Return [X, Y] of the center of cell containing provided text 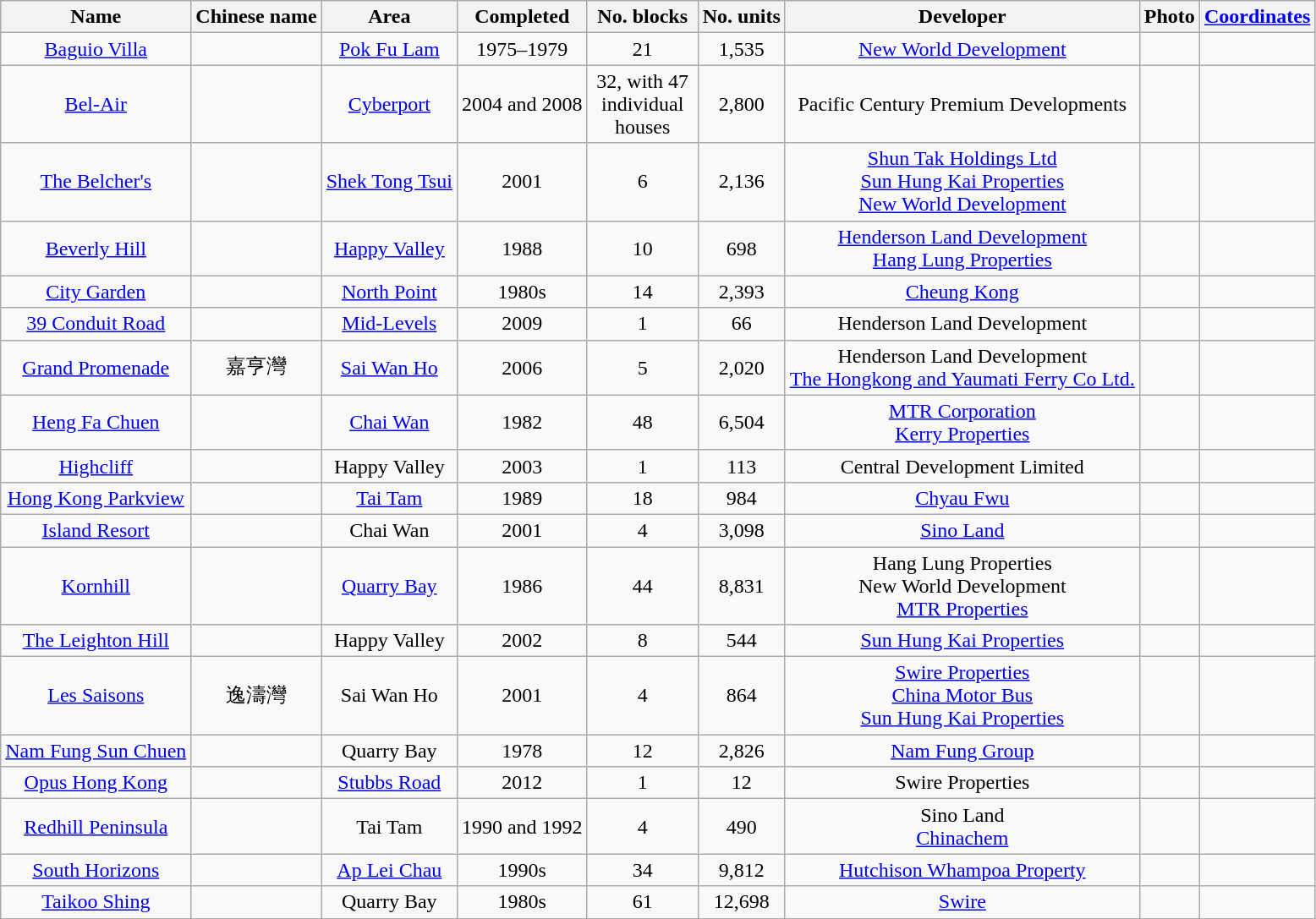
Henderson Land Development [962, 324]
Heng Fa Chuen [96, 423]
2,800 [741, 104]
Shek Tong Tsui [389, 182]
逸濤灣 [256, 696]
2002 [522, 641]
14 [643, 292]
Henderson Land DevelopmentHang Lung Properties [962, 249]
Cyberport [389, 104]
Sun Hung Kai Properties [962, 641]
Henderson Land DevelopmentThe Hongkong and Yaumati Ferry Co Ltd. [962, 367]
Swire Properties [962, 783]
44 [643, 585]
Stubbs Road [389, 783]
1982 [522, 423]
Beverly Hill [96, 249]
1986 [522, 585]
Hong Kong Parkview [96, 498]
9,812 [741, 870]
Photo [1169, 17]
Nam Fung Group [962, 751]
6 [643, 182]
Taikoo Shing [96, 902]
2,393 [741, 292]
2,020 [741, 367]
18 [643, 498]
Central Development Limited [962, 466]
Pacific Century Premium Developments [962, 104]
Pok Fu Lam [389, 49]
8,831 [741, 585]
Chyau Fwu [962, 498]
Redhill Peninsula [96, 827]
1990 and 1992 [522, 827]
66 [741, 324]
Opus Hong Kong [96, 783]
698 [741, 249]
2006 [522, 367]
544 [741, 641]
864 [741, 696]
34 [643, 870]
2003 [522, 466]
1989 [522, 498]
6,504 [741, 423]
2004 and 2008 [522, 104]
Island Resort [96, 530]
The Belcher's [96, 182]
2009 [522, 324]
Highcliff [96, 466]
Name [96, 17]
Cheung Kong [962, 292]
Shun Tak Holdings LtdSun Hung Kai PropertiesNew World Development [962, 182]
Developer [962, 17]
12,698 [741, 902]
No. blocks [643, 17]
10 [643, 249]
984 [741, 498]
1990s [522, 870]
No. units [741, 17]
The Leighton Hill [96, 641]
North Point [389, 292]
5 [643, 367]
Grand Promenade [96, 367]
Hutchison Whampoa Property [962, 870]
8 [643, 641]
3,098 [741, 530]
Swire PropertiesChina Motor BusSun Hung Kai Properties [962, 696]
1988 [522, 249]
48 [643, 423]
Kornhill [96, 585]
1975–1979 [522, 49]
21 [643, 49]
113 [741, 466]
1,535 [741, 49]
Hang Lung PropertiesNew World DevelopmentMTR Properties [962, 585]
South Horizons [96, 870]
Area [389, 17]
39 Conduit Road [96, 324]
32, with 47 individual houses [643, 104]
Mid-Levels [389, 324]
2,136 [741, 182]
Sino LandChinachem [962, 827]
Coordinates [1257, 17]
490 [741, 827]
Sino Land [962, 530]
MTR CorporationKerry Properties [962, 423]
Chinese name [256, 17]
New World Development [962, 49]
Swire [962, 902]
2,826 [741, 751]
Nam Fung Sun Chuen [96, 751]
61 [643, 902]
嘉亨灣 [256, 367]
City Garden [96, 292]
1978 [522, 751]
2012 [522, 783]
Bel-Air [96, 104]
Les Saisons [96, 696]
Completed [522, 17]
Baguio Villa [96, 49]
Ap Lei Chau [389, 870]
